Find where the given text appears and provide that cell's center as [x, y] coordinate. 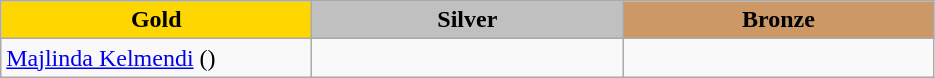
Majlinda Kelmendi () [156, 58]
Gold [156, 20]
Silver [468, 20]
Bronze [778, 20]
